For the text-containing cell, return its midpoint in (x, y) coordinate format. 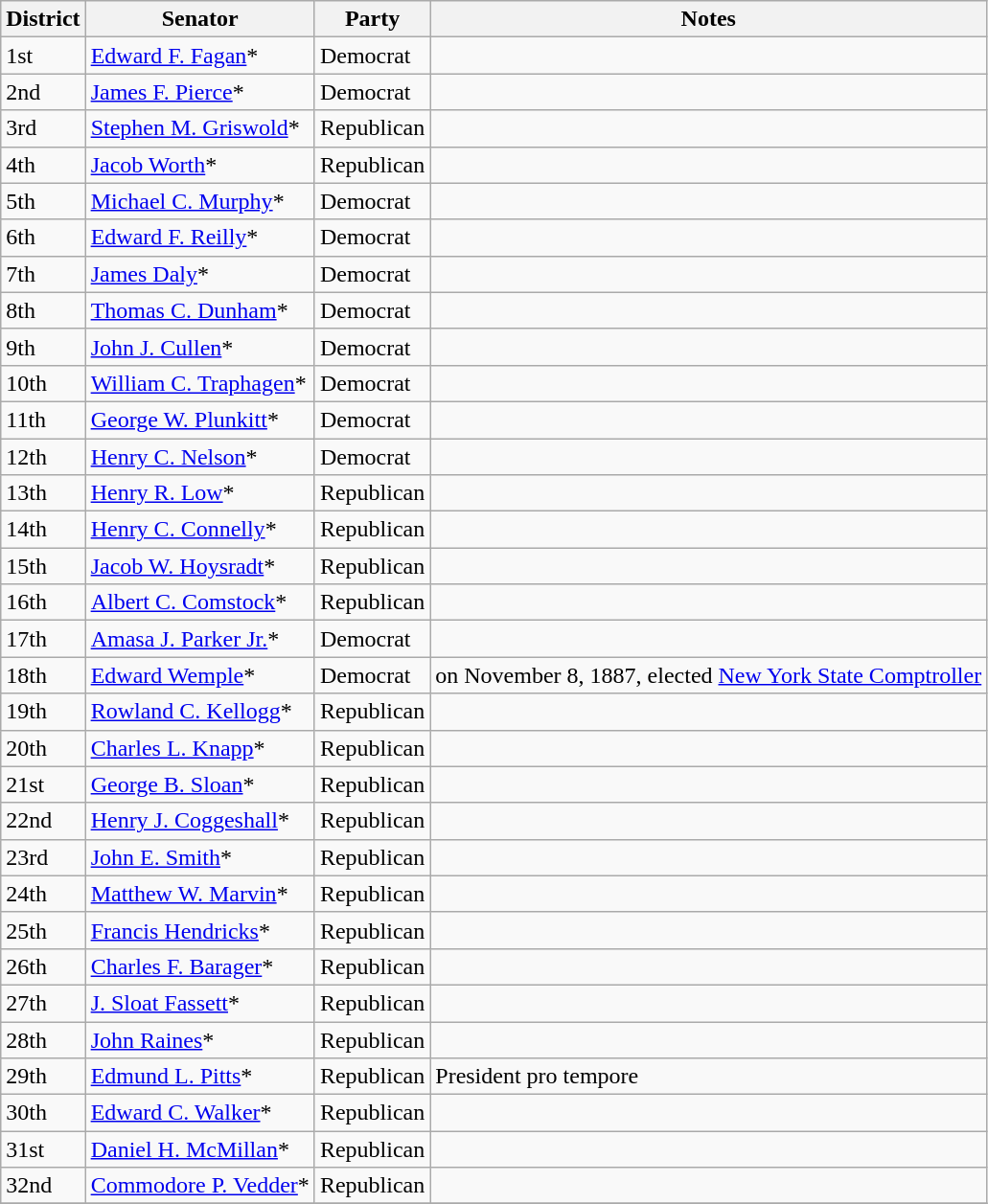
Matthew W. Marvin* (199, 894)
District (43, 19)
J. Sloat Fassett* (199, 1003)
Michael C. Murphy* (199, 201)
8th (43, 310)
John E. Smith* (199, 857)
Henry J. Coggeshall* (199, 821)
Francis Hendricks* (199, 930)
5th (43, 201)
19th (43, 712)
Edward Wemple* (199, 675)
Senator (199, 19)
3rd (43, 128)
14th (43, 530)
Edmund L. Pitts* (199, 1077)
2nd (43, 92)
12th (43, 457)
Daniel H. McMillan* (199, 1149)
15th (43, 566)
John J. Cullen* (199, 347)
Henry C. Nelson* (199, 457)
George W. Plunkitt* (199, 420)
21st (43, 784)
Charles L. Knapp* (199, 748)
James F. Pierce* (199, 92)
Party (372, 19)
William C. Traphagen* (199, 383)
30th (43, 1113)
George B. Sloan* (199, 784)
10th (43, 383)
Edward F. Reilly* (199, 238)
Albert C. Comstock* (199, 602)
Edward F. Fagan* (199, 56)
on November 8, 1887, elected New York State Comptroller (709, 675)
Edward C. Walker* (199, 1113)
7th (43, 274)
11th (43, 420)
28th (43, 1039)
Notes (709, 19)
John Raines* (199, 1039)
President pro tempore (709, 1077)
32nd (43, 1186)
Thomas C. Dunham* (199, 310)
4th (43, 165)
13th (43, 493)
18th (43, 675)
29th (43, 1077)
23rd (43, 857)
25th (43, 930)
22nd (43, 821)
Henry R. Low* (199, 493)
Charles F. Barager* (199, 966)
1st (43, 56)
9th (43, 347)
24th (43, 894)
Rowland C. Kellogg* (199, 712)
James Daly* (199, 274)
Jacob W. Hoysradt* (199, 566)
17th (43, 639)
Commodore P. Vedder* (199, 1186)
31st (43, 1149)
Amasa J. Parker Jr.* (199, 639)
Stephen M. Griswold* (199, 128)
Jacob Worth* (199, 165)
6th (43, 238)
Henry C. Connelly* (199, 530)
26th (43, 966)
20th (43, 748)
27th (43, 1003)
16th (43, 602)
